Provide the [X, Y] coordinate of the cell's center where the given text is located.  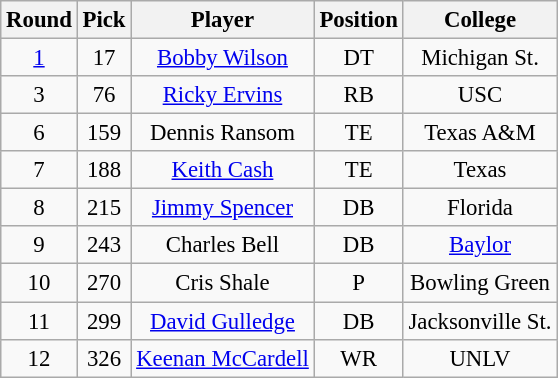
Round [39, 20]
159 [104, 133]
1 [39, 58]
Charles Bell [222, 245]
Bowling Green [480, 283]
12 [39, 358]
326 [104, 358]
Baylor [480, 245]
WR [358, 358]
76 [104, 95]
P [358, 283]
Texas A&M [480, 133]
Ricky Ervins [222, 95]
Player [222, 20]
Keenan McCardell [222, 358]
Jacksonville St. [480, 321]
6 [39, 133]
Bobby Wilson [222, 58]
3 [39, 95]
8 [39, 208]
Texas [480, 170]
17 [104, 58]
Keith Cash [222, 170]
UNLV [480, 358]
RB [358, 95]
215 [104, 208]
Florida [480, 208]
299 [104, 321]
Jimmy Spencer [222, 208]
270 [104, 283]
Position [358, 20]
7 [39, 170]
Michigan St. [480, 58]
Pick [104, 20]
188 [104, 170]
10 [39, 283]
USC [480, 95]
243 [104, 245]
11 [39, 321]
DT [358, 58]
Dennis Ransom [222, 133]
David Gulledge [222, 321]
9 [39, 245]
Cris Shale [222, 283]
College [480, 20]
